Identify which cell holds the provided text, then report its [X, Y] central coordinate. 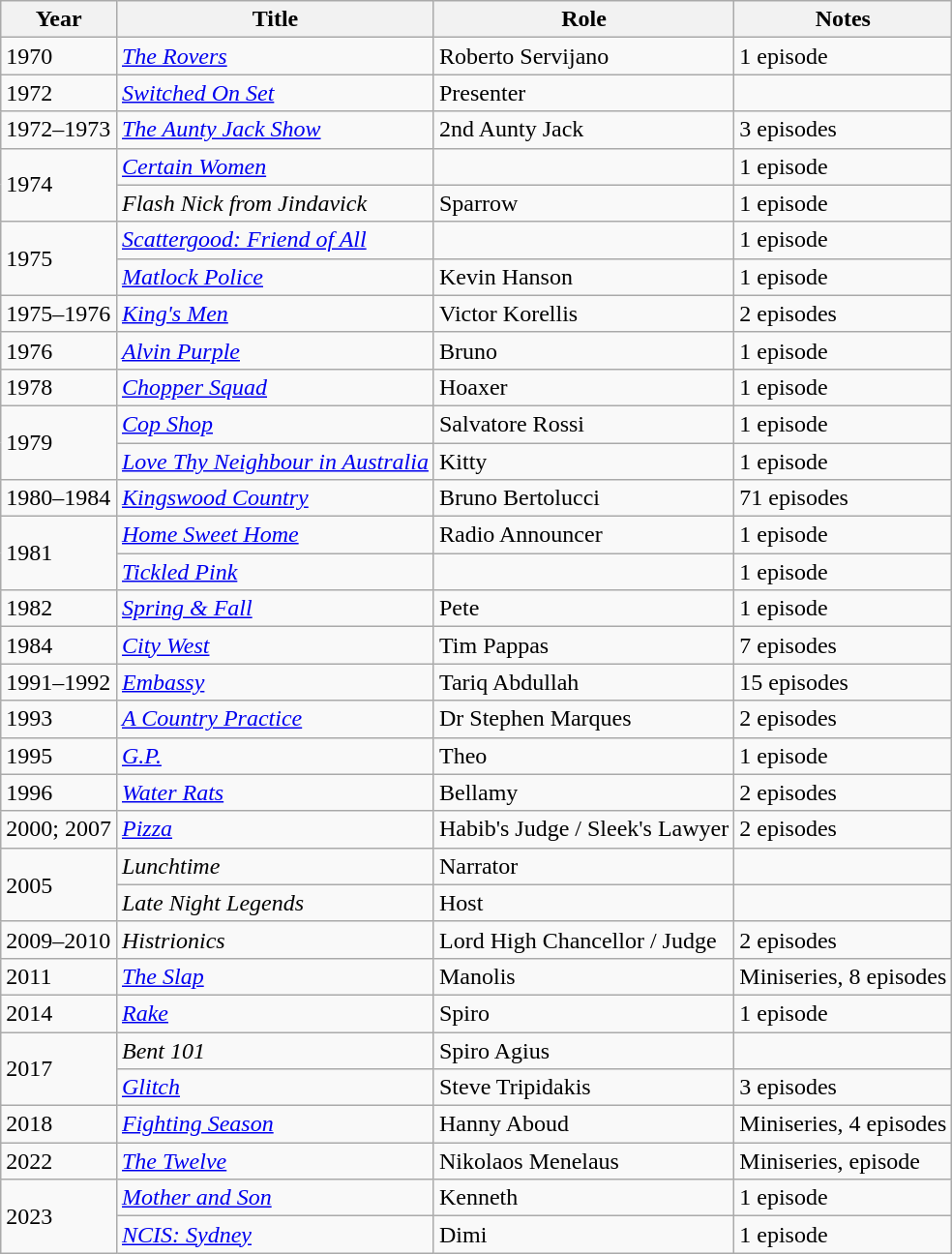
Matlock Police [275, 277]
Spring & Fall [275, 609]
1975 [59, 258]
Spiro Agius [583, 1050]
Title [275, 19]
Sparrow [583, 203]
Rake [275, 1013]
Kenneth [583, 1198]
Embassy [275, 682]
Late Night Legends [275, 903]
Home Sweet Home [275, 535]
Manolis [583, 976]
1993 [59, 719]
Lord High Chancellor / Judge [583, 940]
Tickled Pink [275, 572]
The Aunty Jack Show [275, 130]
1974 [59, 185]
1982 [59, 609]
Dimi [583, 1235]
2022 [59, 1161]
Histrionics [275, 940]
Narrator [583, 866]
2014 [59, 1013]
Nikolaos Menelaus [583, 1161]
1972–1973 [59, 130]
Theo [583, 756]
Love Thy Neighbour in Australia [275, 462]
Roberto Servijano [583, 56]
Scattergood: Friend of All [275, 240]
1978 [59, 387]
Kitty [583, 462]
Host [583, 903]
Spiro [583, 1013]
Mother and Son [275, 1198]
A Country Practice [275, 719]
7 episodes [844, 645]
Radio Announcer [583, 535]
1991–1992 [59, 682]
2023 [59, 1216]
Notes [844, 19]
Alvin Purple [275, 350]
Salvatore Rossi [583, 424]
15 episodes [844, 682]
Miniseries, 4 episodes [844, 1124]
Dr Stephen Marques [583, 719]
1972 [59, 93]
Year [59, 19]
2017 [59, 1068]
Miniseries, episode [844, 1161]
City West [275, 645]
G.P. [275, 756]
Flash Nick from Jindavick [275, 203]
2011 [59, 976]
1995 [59, 756]
Miniseries, 8 episodes [844, 976]
Role [583, 19]
Tariq Abdullah [583, 682]
1979 [59, 442]
Kingswood Country [275, 498]
King's Men [275, 313]
Pizza [275, 829]
Kevin Hanson [583, 277]
Bruno [583, 350]
Hanny Aboud [583, 1124]
Water Rats [275, 792]
Bent 101 [275, 1050]
Presenter [583, 93]
1984 [59, 645]
Lunchtime [275, 866]
Cop Shop [275, 424]
Steve Tripidakis [583, 1088]
Tim Pappas [583, 645]
Victor Korellis [583, 313]
1970 [59, 56]
Pete [583, 609]
Chopper Squad [275, 387]
2018 [59, 1124]
71 episodes [844, 498]
Switched On Set [275, 93]
The Rovers [275, 56]
2000; 2007 [59, 829]
2009–2010 [59, 940]
Bruno Bertolucci [583, 498]
Habib's Judge / Sleek's Lawyer [583, 829]
1975–1976 [59, 313]
2005 [59, 884]
1981 [59, 553]
Hoaxer [583, 387]
The Slap [275, 976]
1996 [59, 792]
2nd Aunty Jack [583, 130]
Fighting Season [275, 1124]
1980–1984 [59, 498]
NCIS: Sydney [275, 1235]
1976 [59, 350]
Bellamy [583, 792]
The Twelve [275, 1161]
Certain Women [275, 166]
Glitch [275, 1088]
